Determine the (x, y) coordinate at the center of the cell enclosing the given text.  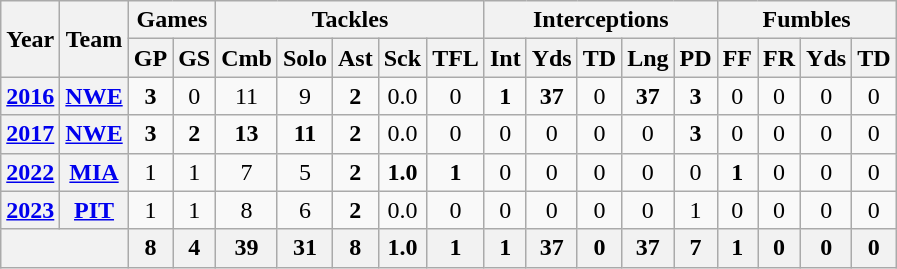
2022 (30, 172)
Lng (648, 58)
31 (304, 248)
Tackles (350, 20)
Fumbles (806, 20)
Year (30, 39)
PD (696, 58)
Interceptions (600, 20)
Solo (304, 58)
13 (247, 134)
Team (94, 39)
TFL (456, 58)
39 (247, 248)
MIA (94, 172)
Games (172, 20)
PIT (94, 210)
2016 (30, 96)
FF (737, 58)
4 (194, 248)
GP (150, 58)
GS (194, 58)
Int (505, 58)
2023 (30, 210)
9 (304, 96)
Ast (356, 58)
6 (304, 210)
Cmb (247, 58)
2017 (30, 134)
Sck (402, 58)
5 (304, 172)
FR (780, 58)
